Capture the cell that displays the provided text and extract its (x, y) central coordinate. 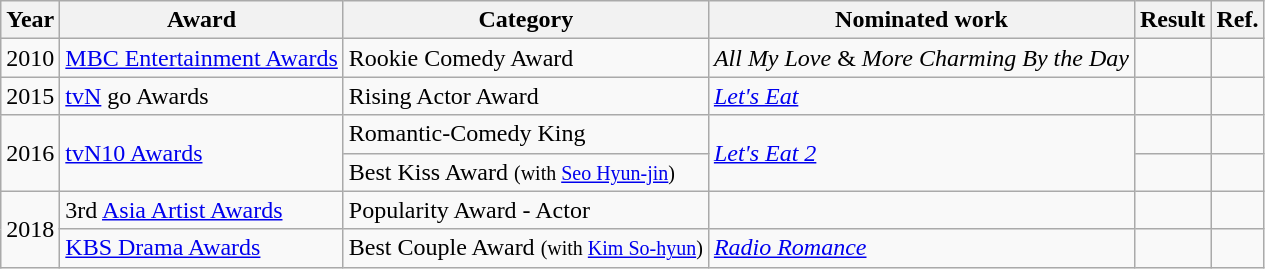
2015 (30, 96)
Best Couple Award (with Kim So-hyun) (526, 248)
All My Love & More Charming By the Day (921, 58)
KBS Drama Awards (202, 248)
Romantic-Comedy King (526, 134)
Year (30, 20)
Ref. (1238, 20)
Nominated work (921, 20)
tvN10 Awards (202, 153)
3rd Asia Artist Awards (202, 210)
Award (202, 20)
Let's Eat 2 (921, 153)
2018 (30, 229)
Popularity Award - Actor (526, 210)
Radio Romance (921, 248)
Best Kiss Award (with Seo Hyun-jin) (526, 172)
Rookie Comedy Award (526, 58)
Result (1172, 20)
tvN go Awards (202, 96)
Category (526, 20)
2010 (30, 58)
2016 (30, 153)
Let's Eat (921, 96)
Rising Actor Award (526, 96)
MBC Entertainment Awards (202, 58)
